Locate the cell with the specified text and output its (x, y) center coordinate. 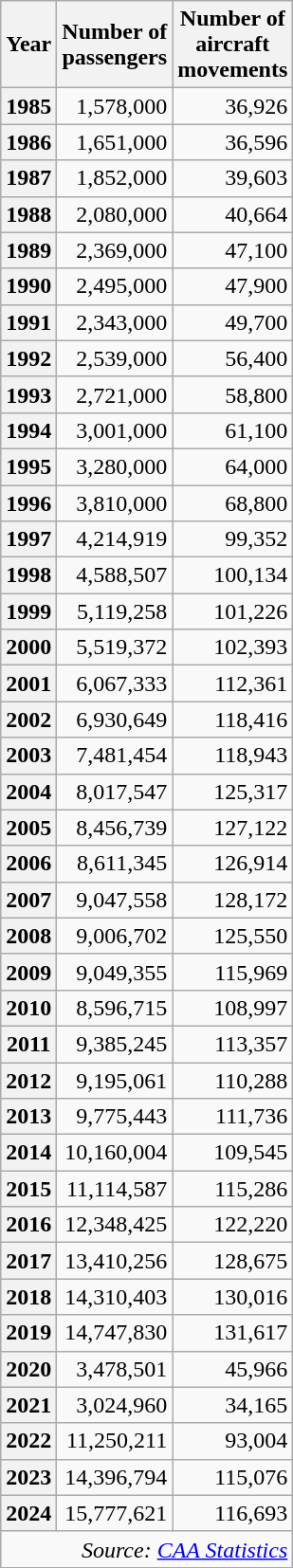
1,578,000 (115, 106)
12,348,425 (115, 1225)
1995 (28, 466)
1996 (28, 503)
100,134 (233, 575)
2011 (28, 1044)
2014 (28, 1153)
2,369,000 (115, 250)
109,545 (233, 1153)
10,160,004 (115, 1153)
111,736 (233, 1117)
2009 (28, 972)
116,693 (233, 1513)
118,416 (233, 720)
2,721,000 (115, 394)
9,006,702 (115, 936)
2017 (28, 1261)
1988 (28, 214)
2024 (28, 1513)
45,966 (233, 1369)
61,100 (233, 430)
64,000 (233, 466)
110,288 (233, 1080)
49,700 (233, 322)
115,076 (233, 1477)
3,478,501 (115, 1369)
8,017,547 (115, 792)
126,914 (233, 864)
14,747,830 (115, 1333)
2018 (28, 1297)
9,049,355 (115, 972)
128,172 (233, 900)
Number ofaircraftmovements (233, 45)
3,024,960 (115, 1405)
115,286 (233, 1189)
47,100 (233, 250)
2001 (28, 684)
108,997 (233, 1008)
1985 (28, 106)
3,280,000 (115, 466)
1992 (28, 358)
8,596,715 (115, 1008)
1999 (28, 611)
2,343,000 (115, 322)
Year (28, 45)
2013 (28, 1117)
36,926 (233, 106)
2010 (28, 1008)
1991 (28, 322)
2006 (28, 864)
131,617 (233, 1333)
2000 (28, 647)
39,603 (233, 178)
130,016 (233, 1297)
9,775,443 (115, 1117)
1989 (28, 250)
125,317 (233, 792)
2022 (28, 1441)
2005 (28, 828)
122,220 (233, 1225)
1,852,000 (115, 178)
1993 (28, 394)
6,067,333 (115, 684)
2012 (28, 1080)
11,250,211 (115, 1441)
2,495,000 (115, 286)
118,943 (233, 756)
5,519,372 (115, 647)
93,004 (233, 1441)
8,611,345 (115, 864)
4,588,507 (115, 575)
2007 (28, 900)
Source: CAA Statistics (147, 1549)
2020 (28, 1369)
2008 (28, 936)
8,456,739 (115, 828)
11,114,587 (115, 1189)
112,361 (233, 684)
2016 (28, 1225)
2002 (28, 720)
5,119,258 (115, 611)
47,900 (233, 286)
13,410,256 (115, 1261)
9,385,245 (115, 1044)
3,001,000 (115, 430)
2019 (28, 1333)
113,357 (233, 1044)
34,165 (233, 1405)
2003 (28, 756)
1987 (28, 178)
2021 (28, 1405)
2023 (28, 1477)
14,310,403 (115, 1297)
1998 (28, 575)
2,539,000 (115, 358)
Number ofpassengers (115, 45)
1997 (28, 539)
58,800 (233, 394)
2004 (28, 792)
7,481,454 (115, 756)
36,596 (233, 142)
6,930,649 (115, 720)
3,810,000 (115, 503)
115,969 (233, 972)
1990 (28, 286)
1986 (28, 142)
14,396,794 (115, 1477)
2015 (28, 1189)
1994 (28, 430)
127,122 (233, 828)
68,800 (233, 503)
15,777,621 (115, 1513)
125,550 (233, 936)
99,352 (233, 539)
40,664 (233, 214)
102,393 (233, 647)
128,675 (233, 1261)
56,400 (233, 358)
9,195,061 (115, 1080)
101,226 (233, 611)
2,080,000 (115, 214)
1,651,000 (115, 142)
4,214,919 (115, 539)
9,047,558 (115, 900)
